Capture the cell that displays the provided text and extract its [X, Y] central coordinate. 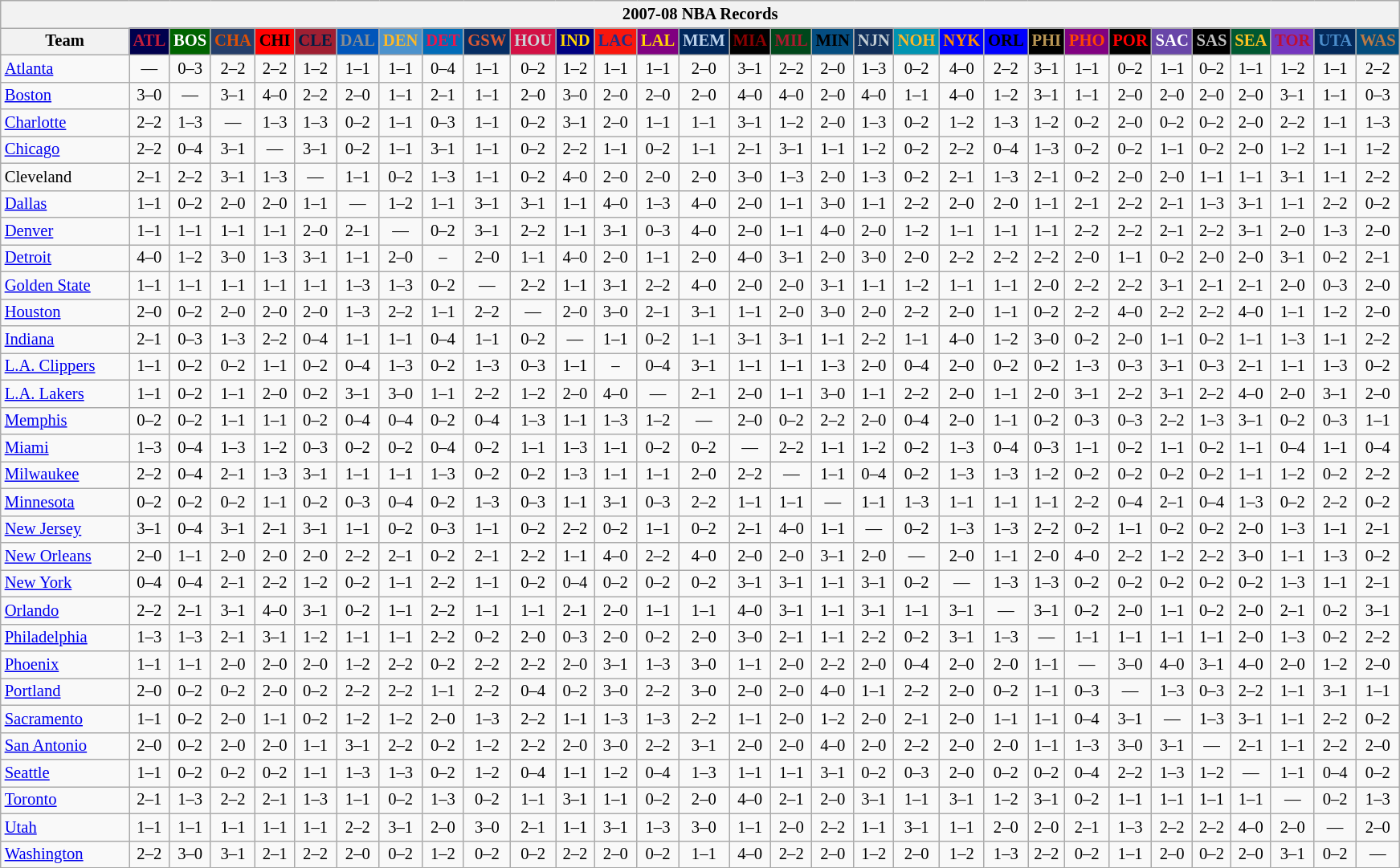
Orlando [65, 610]
Dallas [65, 204]
New Jersey [65, 529]
Denver [65, 230]
Utah [65, 827]
Miami [65, 447]
SAC [1173, 41]
Phoenix [65, 664]
San Antonio [65, 746]
WAS [1378, 41]
Golden State [65, 285]
CLE [315, 41]
Minnesota [65, 502]
2007-08 NBA Records [700, 14]
MIL [792, 41]
Detroit [65, 258]
ORL [1006, 41]
PHI [1047, 41]
Houston [65, 312]
Cleveland [65, 177]
LAC [615, 41]
Milwaukee [65, 475]
Portland [65, 691]
MIA [750, 41]
Team [65, 41]
Indiana [65, 340]
NJN [874, 41]
UTA [1335, 41]
MEM [704, 41]
Memphis [65, 421]
DAL [358, 41]
CHI [275, 41]
DET [443, 41]
POR [1129, 41]
Toronto [65, 800]
New Orleans [65, 556]
ATL [149, 41]
HOU [533, 41]
New York [65, 583]
NOH [917, 41]
Seattle [65, 773]
LAL [658, 41]
GSW [487, 41]
SEA [1251, 41]
NYK [961, 41]
Charlotte [65, 123]
TOR [1292, 41]
SAS [1212, 41]
Atlanta [65, 68]
IND [575, 41]
BOS [190, 41]
L.A. Lakers [65, 393]
Boston [65, 96]
Washington [65, 854]
L.A. Clippers [65, 366]
Philadelphia [65, 638]
Chicago [65, 149]
DEN [400, 41]
PHO [1087, 41]
CHA [233, 41]
Sacramento [65, 719]
MIN [833, 41]
